Detect which cell encompasses the target text, then output its (x, y) center coordinate. 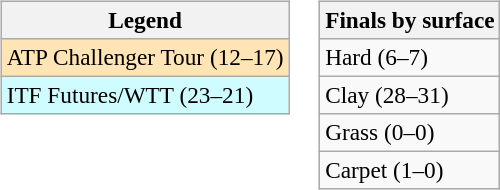
Grass (0–0) (410, 133)
ATP Challenger Tour (12–17) (145, 57)
Legend (145, 20)
Hard (6–7) (410, 57)
Clay (28–31) (410, 95)
Finals by surface (410, 20)
ITF Futures/WTT (23–21) (145, 95)
Carpet (1–0) (410, 171)
